Capture the cell that displays the provided text and extract its [x, y] central coordinate. 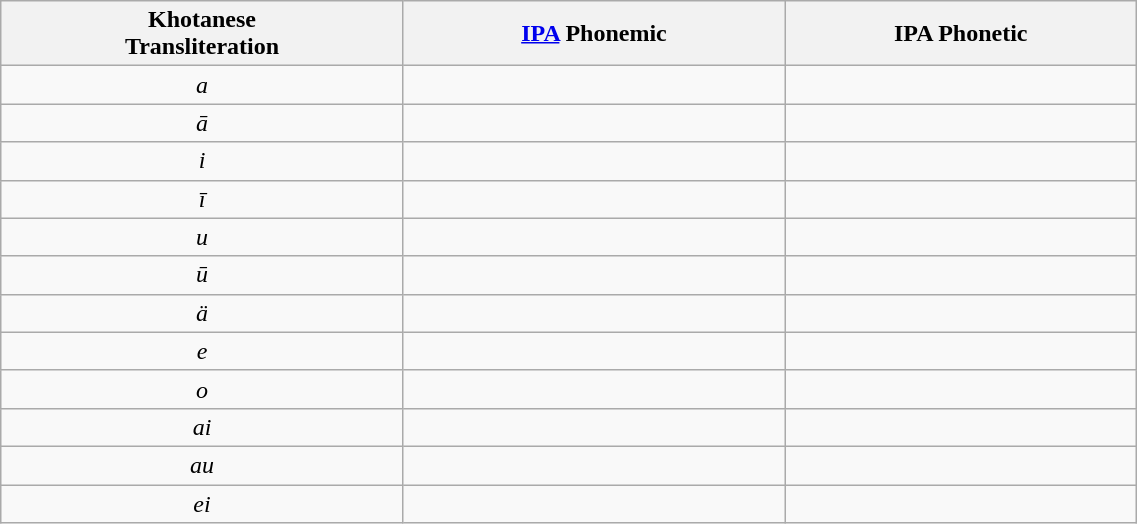
Khotanese Transliteration [202, 34]
au [202, 465]
a [202, 85]
ī [202, 199]
e [202, 351]
ā [202, 123]
ä [202, 313]
ei [202, 503]
ai [202, 427]
i [202, 161]
u [202, 237]
ū [202, 275]
o [202, 389]
IPA Phonemic [594, 34]
IPA Phonetic [961, 34]
